Detect which cell encompasses the target text, then output its (x, y) center coordinate. 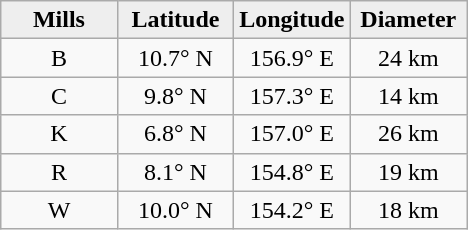
157.3° E (292, 96)
19 km (408, 172)
C (59, 96)
154.8° E (292, 172)
10.0° N (175, 210)
Mills (59, 20)
8.1° N (175, 172)
Diameter (408, 20)
6.8° N (175, 134)
26 km (408, 134)
157.0° E (292, 134)
Latitude (175, 20)
156.9° E (292, 58)
B (59, 58)
14 km (408, 96)
9.8° N (175, 96)
Longitude (292, 20)
K (59, 134)
10.7° N (175, 58)
154.2° E (292, 210)
18 km (408, 210)
W (59, 210)
R (59, 172)
24 km (408, 58)
